Find where the given text appears and provide that cell's center as [X, Y] coordinate. 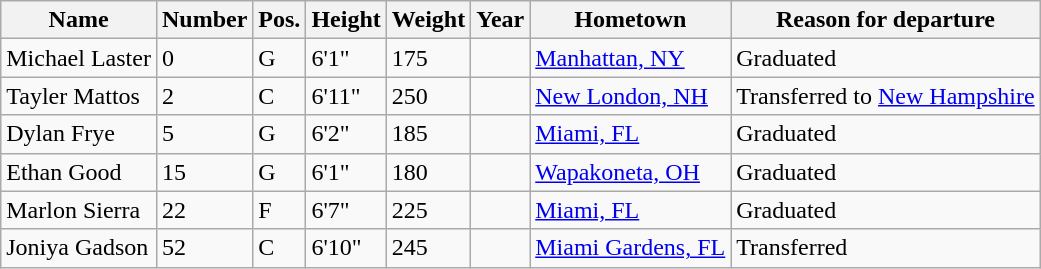
5 [204, 134]
New London, NH [630, 96]
Reason for departure [886, 20]
Name [79, 20]
2 [204, 96]
185 [428, 134]
Joniya Gadson [79, 248]
Manhattan, NY [630, 58]
250 [428, 96]
Hometown [630, 20]
6'10" [346, 248]
Pos. [280, 20]
0 [204, 58]
Weight [428, 20]
Ethan Good [79, 172]
15 [204, 172]
6'11" [346, 96]
180 [428, 172]
Number [204, 20]
Year [500, 20]
245 [428, 248]
Transferred to New Hampshire [886, 96]
225 [428, 210]
Transferred [886, 248]
F [280, 210]
22 [204, 210]
175 [428, 58]
Tayler Mattos [79, 96]
Dylan Frye [79, 134]
Marlon Sierra [79, 210]
52 [204, 248]
6'7" [346, 210]
Wapakoneta, OH [630, 172]
Miami Gardens, FL [630, 248]
6'2" [346, 134]
Height [346, 20]
Michael Laster [79, 58]
